Find where the given text appears and provide that cell's center as (x, y) coordinate. 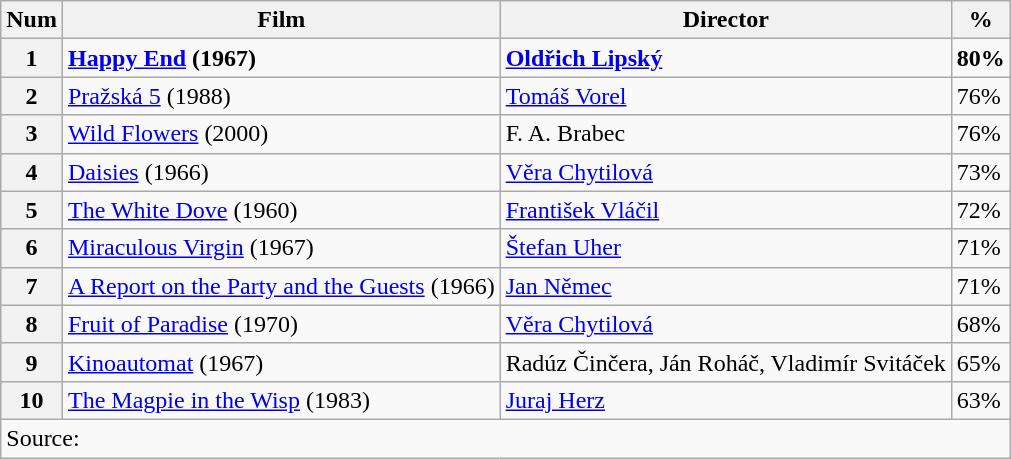
Kinoautomat (1967) (281, 362)
7 (32, 286)
1 (32, 58)
Radúz Činčera, Ján Roháč, Vladimír Svitáček (726, 362)
František Vláčil (726, 210)
Fruit of Paradise (1970) (281, 324)
80% (980, 58)
Daisies (1966) (281, 172)
Tomáš Vorel (726, 96)
6 (32, 248)
Director (726, 20)
Pražská 5 (1988) (281, 96)
Film (281, 20)
Num (32, 20)
Source: (506, 438)
A Report on the Party and the Guests (1966) (281, 286)
The White Dove (1960) (281, 210)
68% (980, 324)
9 (32, 362)
Oldřich Lipský (726, 58)
Wild Flowers (2000) (281, 134)
Jan Němec (726, 286)
2 (32, 96)
3 (32, 134)
5 (32, 210)
72% (980, 210)
Miraculous Virgin (1967) (281, 248)
63% (980, 400)
4 (32, 172)
The Magpie in the Wisp (1983) (281, 400)
8 (32, 324)
73% (980, 172)
Juraj Herz (726, 400)
10 (32, 400)
% (980, 20)
Štefan Uher (726, 248)
F. A. Brabec (726, 134)
65% (980, 362)
Happy End (1967) (281, 58)
